Locate the cell with the specified text and output its (x, y) center coordinate. 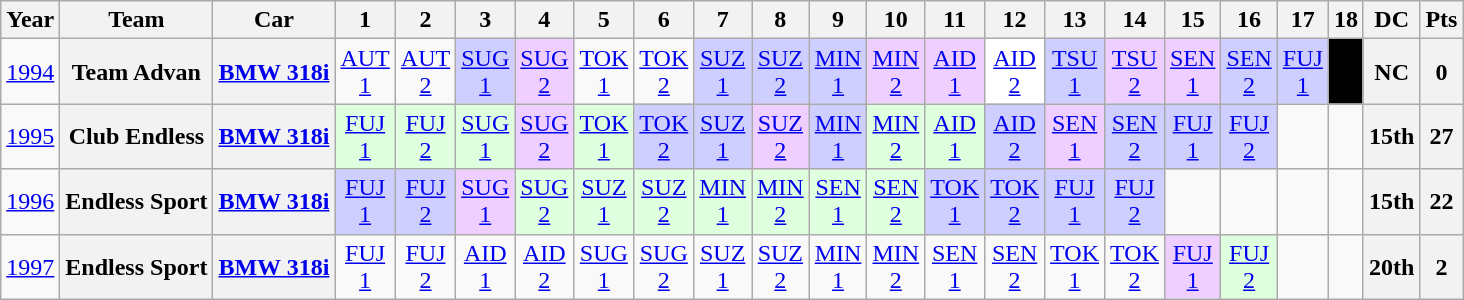
10 (896, 20)
5 (604, 20)
Team (136, 20)
14 (1135, 20)
17 (1302, 20)
1 (365, 20)
1995 (30, 136)
3 (486, 20)
7 (723, 20)
13 (1075, 20)
AUT1 (365, 72)
12 (1015, 20)
22 (1442, 202)
4 (544, 20)
AUT2 (425, 72)
11 (955, 20)
1994 (30, 72)
Club Endless (136, 136)
27 (1442, 136)
18 (1346, 20)
TSU1 (1075, 72)
Team Advan (136, 72)
1997 (30, 266)
8 (781, 20)
Pts (1442, 20)
16 (1249, 20)
6 (664, 20)
20th (1391, 266)
1996 (30, 202)
Car (274, 20)
15 (1192, 20)
TSU2 (1135, 72)
9 (838, 20)
NC (1391, 72)
DC (1391, 20)
Year (30, 20)
0 (1442, 72)
